Pinpoint the cell where the given text exists, returning its [x, y] midpoint coordinate. 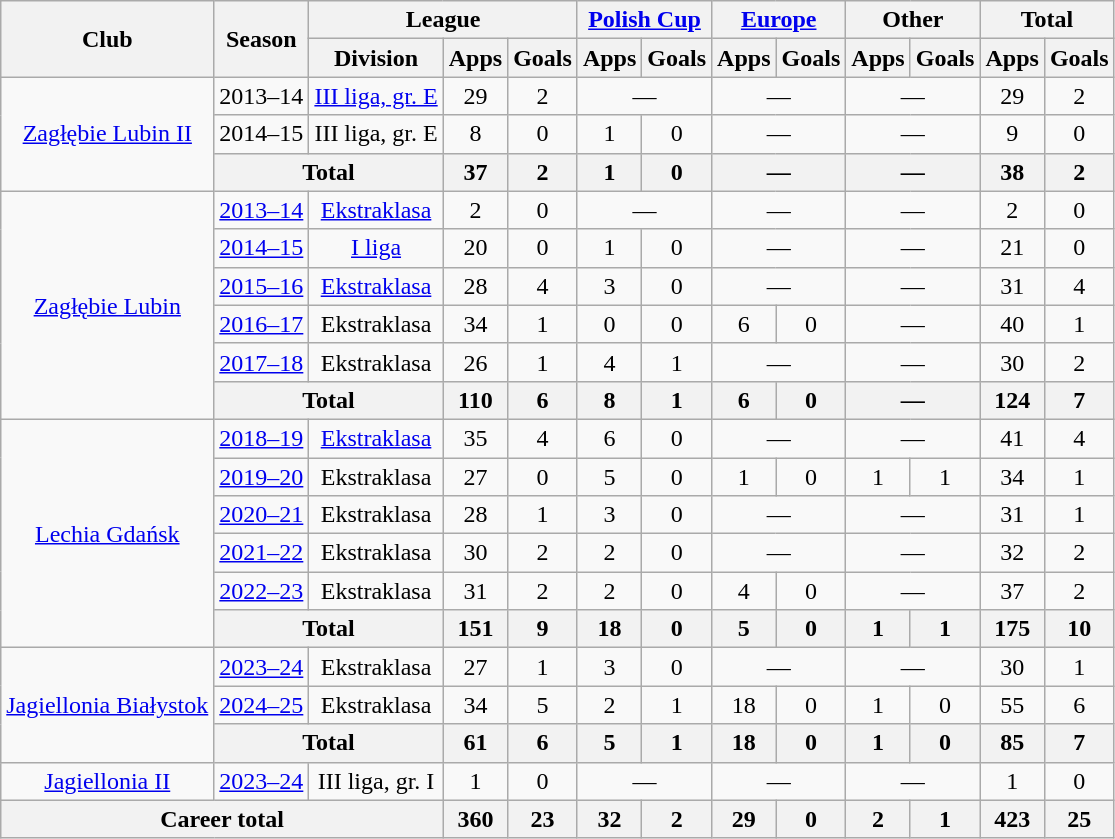
Division [376, 58]
Lechia Gdańsk [108, 533]
Jagiellonia II [108, 781]
Other [913, 20]
III liga, gr. I [376, 781]
Career total [222, 819]
26 [475, 362]
League [444, 20]
2020–21 [262, 515]
2021–22 [262, 553]
Season [262, 39]
2024–25 [262, 705]
360 [475, 819]
25 [1079, 819]
Polish Cup [644, 20]
2017–18 [262, 362]
38 [1012, 172]
2018–19 [262, 438]
20 [475, 248]
Zagłębie Lubin II [108, 134]
124 [1012, 400]
85 [1012, 743]
2019–20 [262, 477]
40 [1012, 324]
423 [1012, 819]
61 [475, 743]
2022–23 [262, 591]
Club [108, 39]
55 [1012, 705]
35 [475, 438]
Jagiellonia Białystok [108, 705]
41 [1012, 438]
2015–16 [262, 286]
175 [1012, 629]
Europe [779, 20]
23 [543, 819]
21 [1012, 248]
151 [475, 629]
10 [1079, 629]
I liga [376, 248]
110 [475, 400]
2016–17 [262, 324]
Zagłębie Lubin [108, 305]
